Detect which cell encompasses the target text, then output its [x, y] center coordinate. 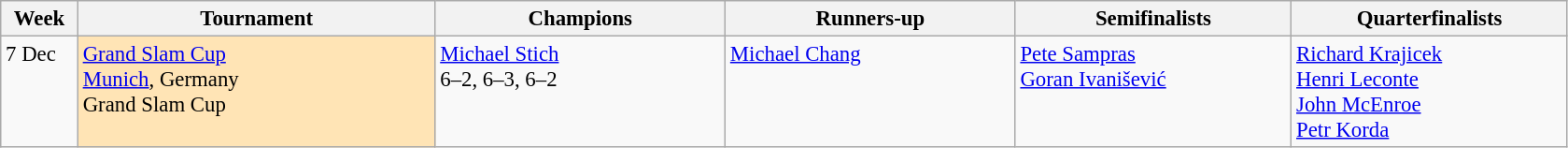
7 Dec [39, 92]
Michael Stich 6–2, 6–3, 6–2 [581, 92]
Grand Slam Cup Munich, GermanyGrand Slam Cup [256, 92]
Runners-up [870, 19]
Michael Chang [870, 92]
Tournament [256, 19]
Week [39, 19]
Pete Sampras Goran Ivanišević [1153, 92]
Champions [581, 19]
Semifinalists [1153, 19]
Richard Krajicek Henri Leconte John McEnroe Petr Korda [1430, 92]
Quarterfinalists [1430, 19]
